For the text-containing cell, return its midpoint in (X, Y) coordinate format. 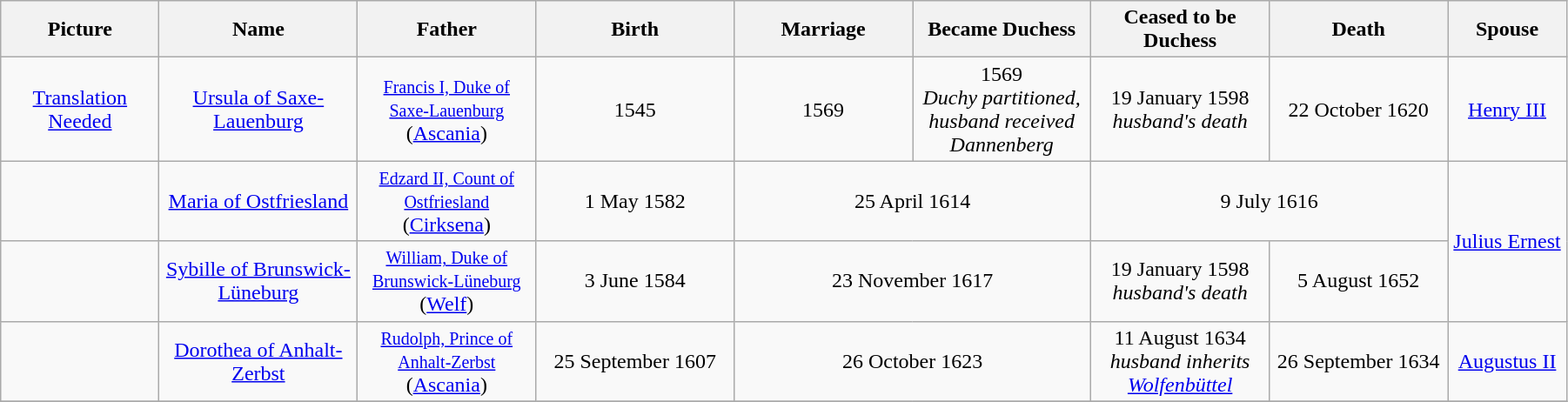
Father (447, 30)
25 September 1607 (635, 361)
Birth (635, 30)
5 August 1652 (1359, 281)
Marriage (823, 30)
1545 (635, 110)
Ceased to be Duchess (1180, 30)
Name (258, 30)
22 October 1620 (1359, 110)
Picture (80, 30)
26 October 1623 (913, 361)
23 November 1617 (913, 281)
9 July 1616 (1270, 201)
Rudolph, Prince of Anhalt-Zerbst(Ascania) (447, 361)
Spouse (1507, 30)
26 September 1634 (1359, 361)
Ursula of Saxe-Lauenburg (258, 110)
25 April 1614 (913, 201)
William, Duke of Brunswick-Lüneburg(Welf) (447, 281)
Julius Ernest (1507, 241)
Francis I, Duke of Saxe-Lauenburg(Ascania) (447, 110)
Augustus II (1507, 361)
11 August 1634husband inherits Wolfenbüttel (1180, 361)
3 June 1584 (635, 281)
Henry III (1507, 110)
1569Duchy partitioned, husband received Dannenberg (1002, 110)
Edzard II, Count of Ostfriesland(Cirksena) (447, 201)
Became Duchess (1002, 30)
1 May 1582 (635, 201)
Maria of Ostfriesland (258, 201)
Death (1359, 30)
Translation Needed (80, 110)
Dorothea of Anhalt-Zerbst (258, 361)
1569 (823, 110)
Sybille of Brunswick-Lüneburg (258, 281)
